Return (X, Y) of the center of cell containing provided text 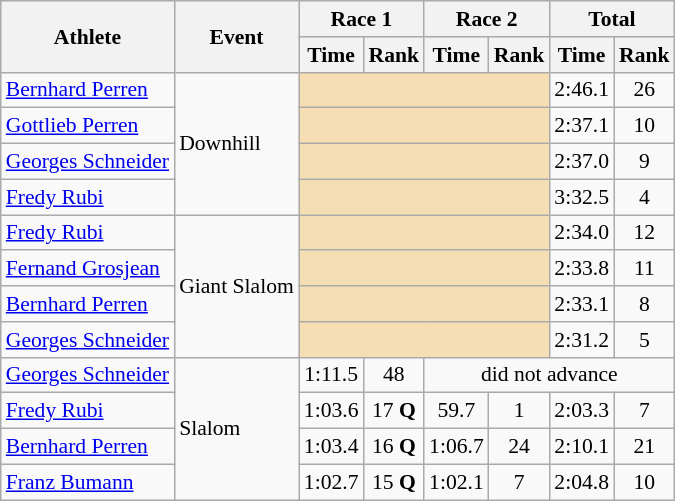
Giant Slalom (236, 286)
17 Q (394, 411)
did not advance (549, 375)
Fernand Grosjean (88, 269)
2:33.8 (582, 269)
2:10.1 (582, 447)
15 Q (394, 482)
2:37.0 (582, 162)
Gottlieb Perren (88, 126)
Race 2 (486, 19)
1:02.1 (456, 482)
2:33.1 (582, 304)
1:02.7 (332, 482)
26 (644, 90)
1:03.6 (332, 411)
2:46.1 (582, 90)
3:32.5 (582, 197)
4 (644, 197)
2:37.1 (582, 126)
2:03.3 (582, 411)
Athlete (88, 36)
Franz Bumann (88, 482)
8 (644, 304)
24 (520, 447)
2:31.2 (582, 340)
2:34.0 (582, 233)
1:03.4 (332, 447)
11 (644, 269)
Event (236, 36)
1 (520, 411)
Slalom (236, 428)
16 Q (394, 447)
2:04.8 (582, 482)
Total (612, 19)
5 (644, 340)
12 (644, 233)
21 (644, 447)
1:06.7 (456, 447)
59.7 (456, 411)
Race 1 (362, 19)
1:11.5 (332, 375)
9 (644, 162)
48 (394, 375)
Downhill (236, 143)
